Determine the [X, Y] coordinate at the center of the cell enclosing the given text.  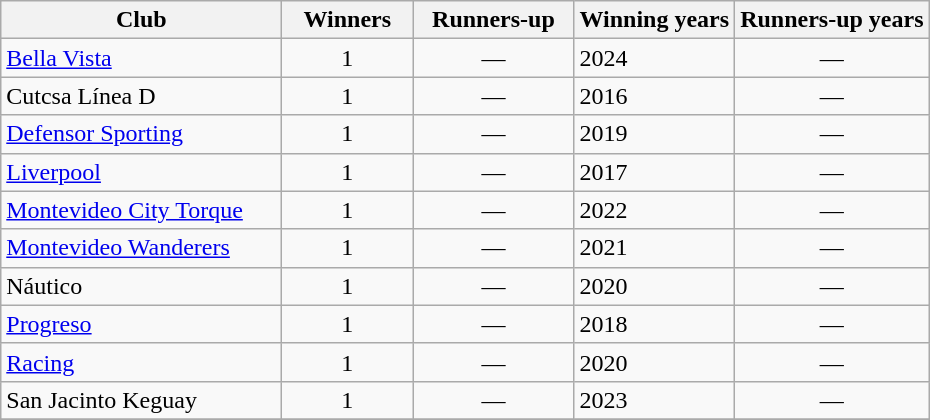
Montevideo City Torque [142, 210]
Liverpool [142, 172]
Racing [142, 362]
2018 [654, 324]
Winning years [654, 20]
Cutcsa Línea D [142, 96]
2017 [654, 172]
Runners-up years [832, 20]
2024 [654, 58]
2022 [654, 210]
Defensor Sporting [142, 134]
2016 [654, 96]
Winners [348, 20]
Náutico [142, 286]
Progreso [142, 324]
2021 [654, 248]
Club [142, 20]
Montevideo Wanderers [142, 248]
2019 [654, 134]
San Jacinto Keguay [142, 400]
Bella Vista [142, 58]
Runners-up [494, 20]
2023 [654, 400]
